Detect which cell encompasses the target text, then output its (x, y) center coordinate. 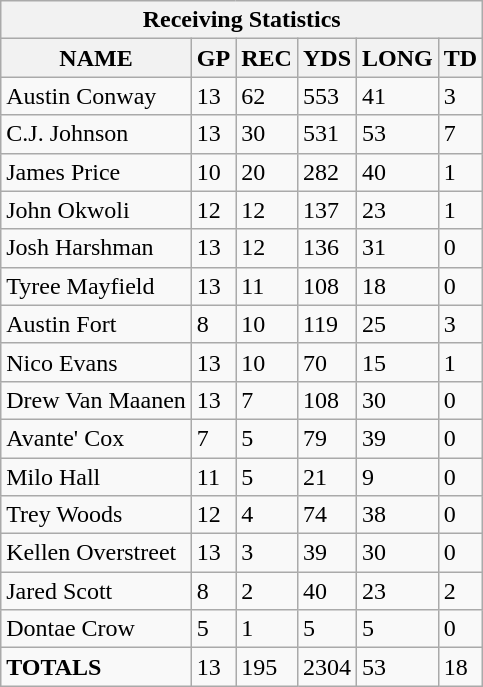
25 (398, 324)
James Price (96, 172)
195 (267, 667)
Milo Hall (96, 477)
79 (326, 438)
70 (326, 362)
4 (267, 515)
282 (326, 172)
TD (460, 58)
9 (398, 477)
Jared Scott (96, 591)
Austin Conway (96, 96)
21 (326, 477)
2304 (326, 667)
531 (326, 134)
119 (326, 324)
Nico Evans (96, 362)
15 (398, 362)
C.J. Johnson (96, 134)
38 (398, 515)
62 (267, 96)
GP (213, 58)
YDS (326, 58)
NAME (96, 58)
137 (326, 210)
Receiving Statistics (242, 20)
136 (326, 248)
John Okwoli (96, 210)
Avante' Cox (96, 438)
TOTALS (96, 667)
20 (267, 172)
74 (326, 515)
LONG (398, 58)
553 (326, 96)
Austin Fort (96, 324)
Tyree Mayfield (96, 286)
31 (398, 248)
41 (398, 96)
Dontae Crow (96, 629)
REC (267, 58)
Drew Van Maanen (96, 400)
Josh Harshman (96, 248)
Kellen Overstreet (96, 553)
Trey Woods (96, 515)
